Find where the given text appears and provide that cell's center as [X, Y] coordinate. 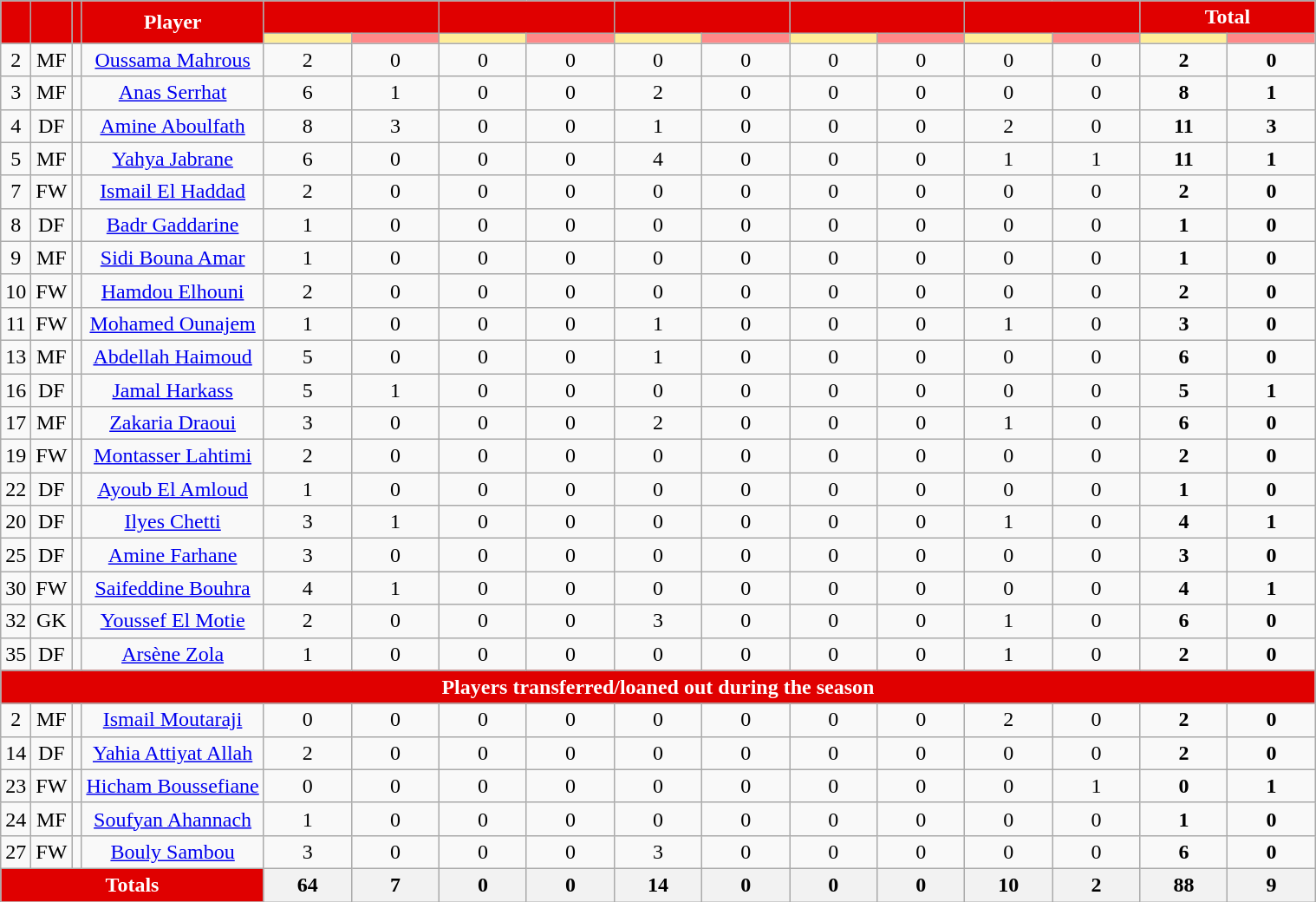
25 [16, 555]
16 [16, 389]
88 [1184, 885]
32 [16, 621]
Totals [133, 885]
Sidi Bouna Amar [173, 258]
Hicham Boussefiane [173, 786]
Zakaria Draoui [173, 423]
Saifeddine Bouhra [173, 588]
27 [16, 852]
Player [173, 23]
Abdellah Haimoud [173, 356]
Yahya Jabrane [173, 159]
Soufyan Ahannach [173, 819]
64 [307, 885]
20 [16, 522]
23 [16, 786]
22 [16, 489]
Amine Farhane [173, 555]
17 [16, 423]
Anas Serrhat [173, 93]
Amine Aboulfath [173, 126]
GK [52, 621]
Montasser Lahtimi [173, 456]
19 [16, 456]
30 [16, 588]
Jamal Harkass [173, 389]
Youssef El Motie [173, 621]
Yahia Attiyat Allah [173, 753]
Bouly Sambou [173, 852]
13 [16, 356]
35 [16, 654]
Hamdou Elhouni [173, 291]
Ilyes Chetti [173, 522]
Badr Gaddarine [173, 225]
Oussama Mahrous [173, 60]
Players transferred/loaned out during the season [658, 687]
Ayoub El Amloud [173, 489]
Mohamed Ounajem [173, 324]
Arsène Zola [173, 654]
Total [1228, 17]
Ismail El Haddad [173, 192]
Ismail Moutaraji [173, 720]
24 [16, 819]
